Scan for the cell matching the given text and deliver its [x, y] coordinate at center. 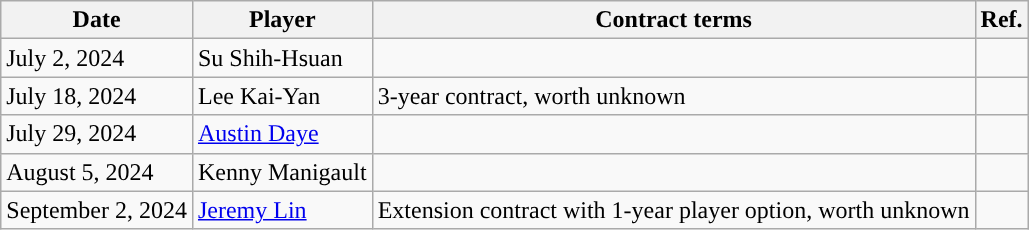
Jeremy Lin [282, 210]
July 29, 2024 [97, 134]
July 2, 2024 [97, 58]
Player [282, 20]
July 18, 2024 [97, 96]
Contract terms [674, 20]
Austin Daye [282, 134]
Ref. [1002, 20]
3-year contract, worth unknown [674, 96]
August 5, 2024 [97, 172]
Date [97, 20]
September 2, 2024 [97, 210]
Kenny Manigault [282, 172]
Lee Kai-Yan [282, 96]
Su Shih-Hsuan [282, 58]
Extension contract with 1-year player option, worth unknown [674, 210]
